Determine the (x, y) coordinate at the center of the cell enclosing the given text.  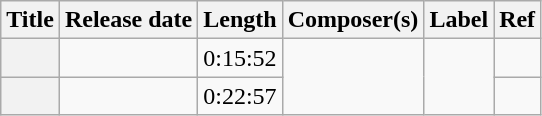
Release date (128, 20)
0:22:57 (240, 96)
Composer(s) (353, 20)
Ref (518, 20)
Title (30, 20)
Length (240, 20)
Label (459, 20)
0:15:52 (240, 58)
